Locate the cell with the specified text and output its [X, Y] center coordinate. 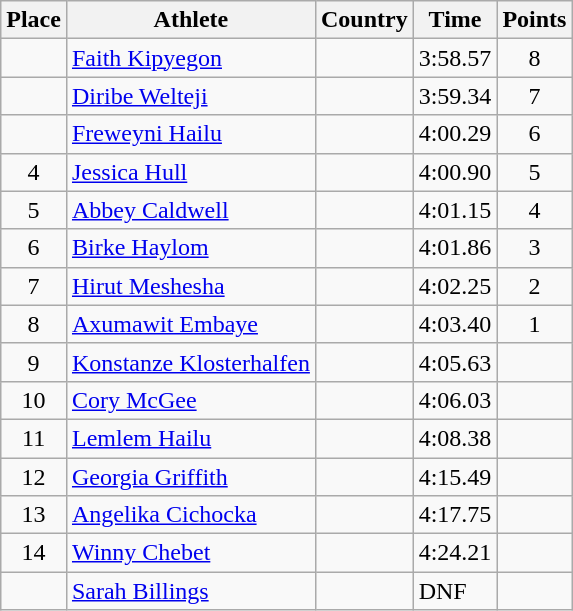
Cory McGee [190, 400]
Jessica Hull [190, 172]
3:58.57 [455, 58]
4:24.21 [455, 553]
4:05.63 [455, 362]
Winny Chebet [190, 553]
Faith Kipyegon [190, 58]
Country [364, 20]
4:01.15 [455, 210]
4:17.75 [455, 515]
Abbey Caldwell [190, 210]
4:06.03 [455, 400]
Birke Haylom [190, 248]
Lemlem Hailu [190, 438]
Athlete [190, 20]
13 [34, 515]
4:15.49 [455, 477]
4:00.29 [455, 134]
4:02.25 [455, 286]
12 [34, 477]
Points [534, 20]
Georgia Griffith [190, 477]
4:08.38 [455, 438]
Hirut Meshesha [190, 286]
Konstanze Klosterhalfen [190, 362]
4:00.90 [455, 172]
Time [455, 20]
9 [34, 362]
2 [534, 286]
3:59.34 [455, 96]
Angelika Cichocka [190, 515]
Sarah Billings [190, 591]
1 [534, 324]
3 [534, 248]
Place [34, 20]
14 [34, 553]
4:03.40 [455, 324]
Axumawit Embaye [190, 324]
Freweyni Hailu [190, 134]
Diribe Welteji [190, 96]
10 [34, 400]
4:01.86 [455, 248]
DNF [455, 591]
11 [34, 438]
